Extract the [x, y] coordinate from the center of the cell holding the provided text.  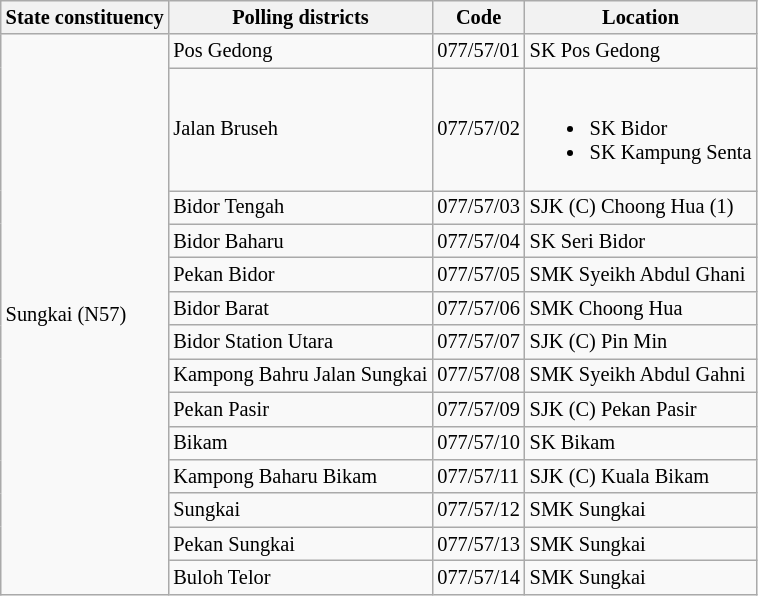
077/57/08 [478, 375]
077/57/13 [478, 544]
SMK Syeikh Abdul Ghani [641, 274]
Bidor Station Utara [300, 342]
Sungkai [300, 510]
Kampong Baharu Bikam [300, 476]
077/57/04 [478, 241]
Code [478, 17]
SK BidorSK Kampung Senta [641, 129]
077/57/10 [478, 443]
077/57/01 [478, 51]
SJK (C) Choong Hua (1) [641, 207]
State constituency [85, 17]
SK Seri Bidor [641, 241]
077/57/12 [478, 510]
SK Pos Gedong [641, 51]
077/57/09 [478, 409]
Bidor Tengah [300, 207]
SJK (C) Pekan Pasir [641, 409]
077/57/06 [478, 308]
Buloh Telor [300, 577]
SJK (C) Kuala Bikam [641, 476]
SJK (C) Pin Min [641, 342]
Sungkai (N57) [85, 314]
077/57/07 [478, 342]
077/57/14 [478, 577]
Jalan Bruseh [300, 129]
Bidor Baharu [300, 241]
077/57/11 [478, 476]
Pos Gedong [300, 51]
Location [641, 17]
SMK Syeikh Abdul Gahni [641, 375]
077/57/02 [478, 129]
SK Bikam [641, 443]
Polling districts [300, 17]
SMK Choong Hua [641, 308]
Pekan Sungkai [300, 544]
Bikam [300, 443]
Bidor Barat [300, 308]
Kampong Bahru Jalan Sungkai [300, 375]
Pekan Pasir [300, 409]
077/57/05 [478, 274]
Pekan Bidor [300, 274]
077/57/03 [478, 207]
